For the text-containing cell, return its midpoint in (X, Y) coordinate format. 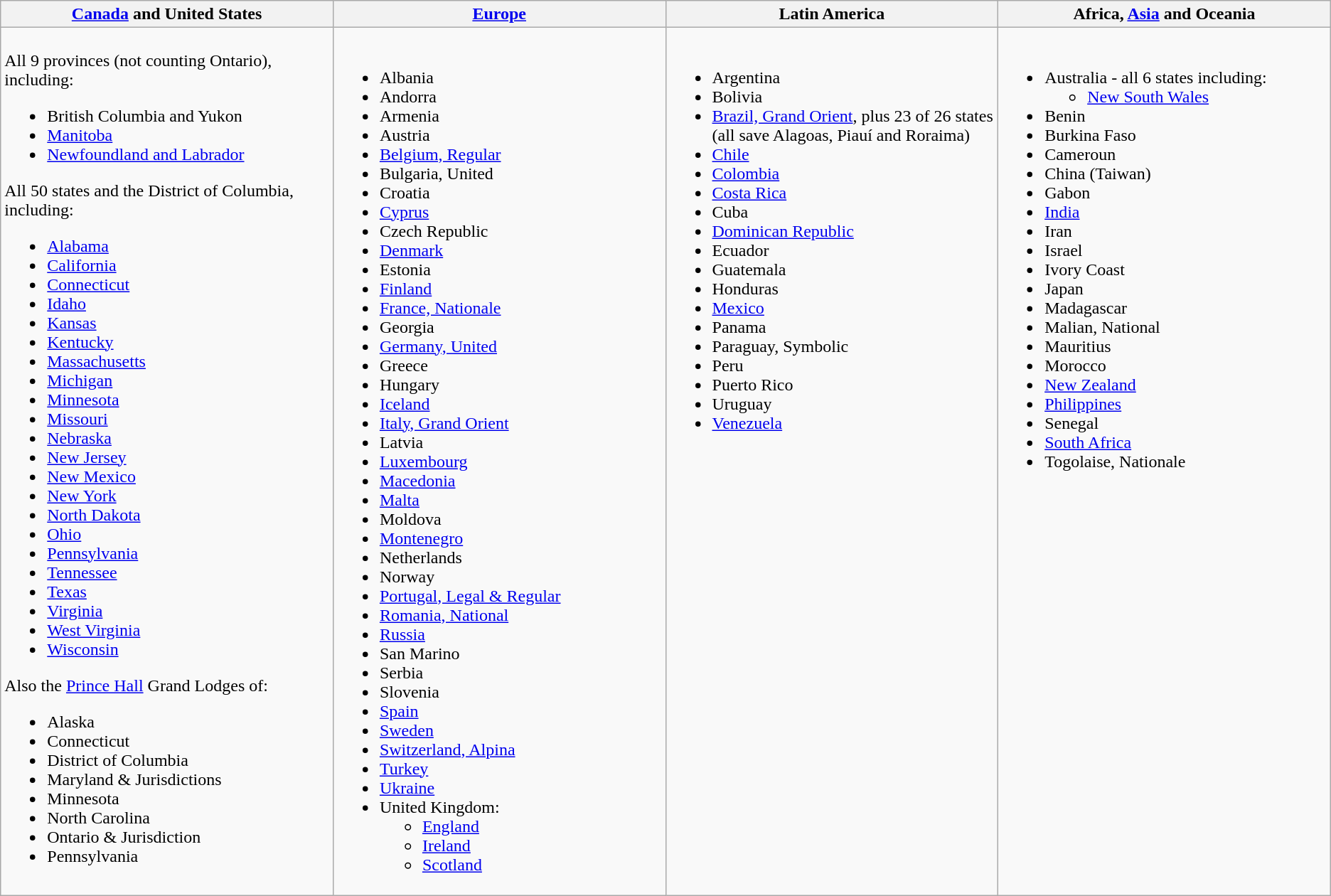
Europe (499, 14)
Africa, Asia and Oceania (1165, 14)
Canada and United States (167, 14)
Latin America (832, 14)
